Return (X, Y) of the center of cell containing provided text 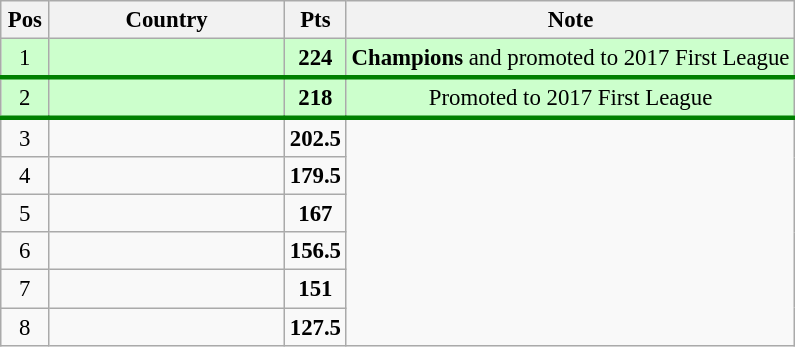
224 (315, 58)
167 (315, 214)
5 (25, 214)
Pts (315, 20)
4 (25, 176)
127.5 (315, 327)
7 (25, 289)
Champions and promoted to 2017 First League (570, 58)
Promoted to 2017 First League (570, 98)
1 (25, 58)
151 (315, 289)
Country (167, 20)
202.5 (315, 138)
8 (25, 327)
156.5 (315, 251)
Note (570, 20)
6 (25, 251)
2 (25, 98)
179.5 (315, 176)
3 (25, 138)
Pos (25, 20)
218 (315, 98)
